Locate the cell with the specified text and output its (X, Y) center coordinate. 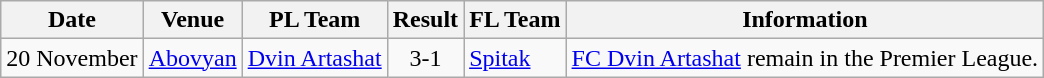
3-1 (425, 58)
Abovyan (192, 58)
Venue (192, 20)
20 November (72, 58)
Spitak (515, 58)
Date (72, 20)
PL Team (314, 20)
Dvin Artashat (314, 58)
FL Team (515, 20)
Information (805, 20)
Result (425, 20)
FC Dvin Artashat remain in the Premier League. (805, 58)
